Locate the cell with the specified text and output its (x, y) center coordinate. 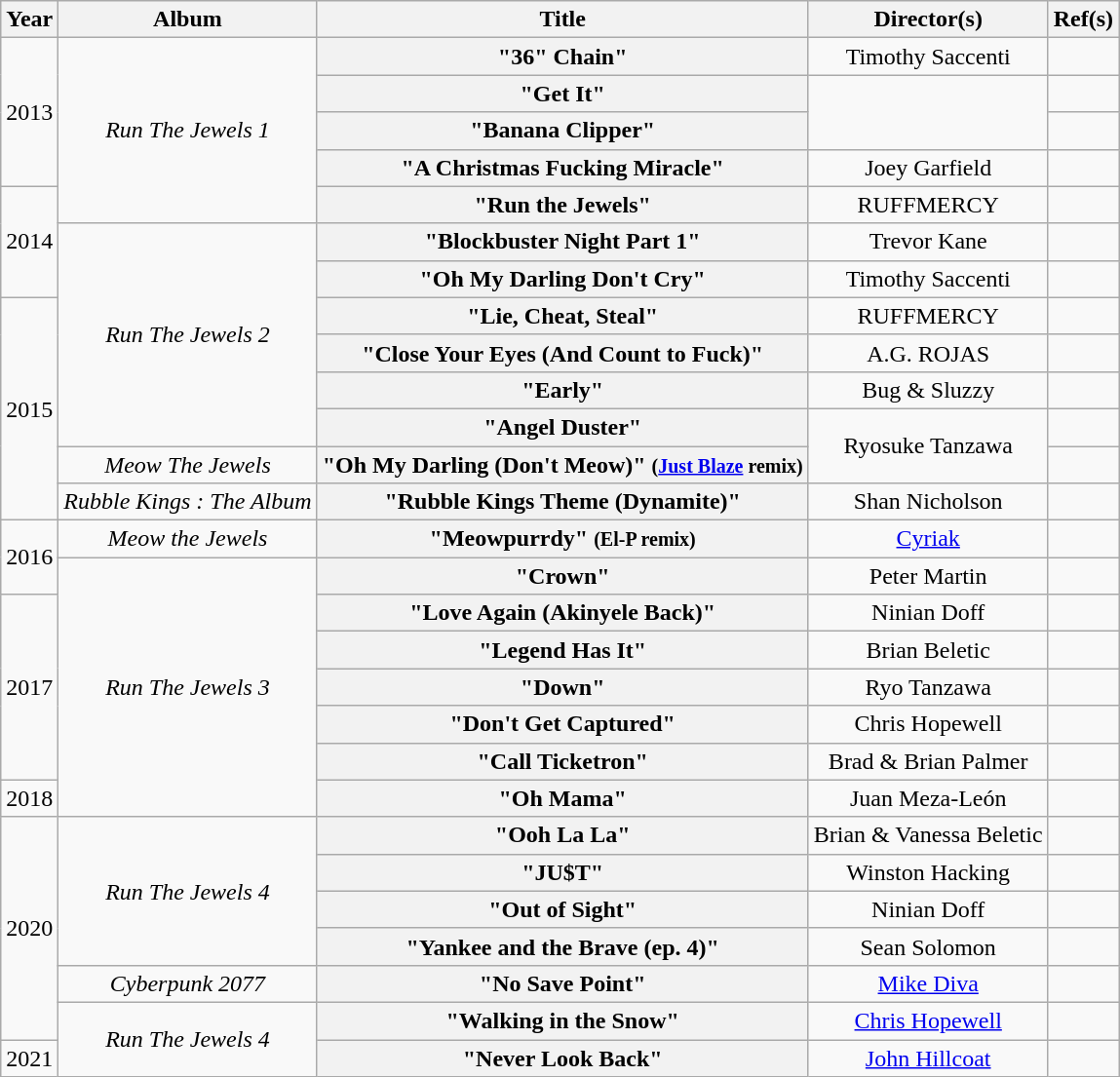
Run The Jewels 2 (187, 334)
A.G. ROJAS (928, 353)
"Rubble Kings Theme (Dynamite)" (562, 502)
"Banana Clipper" (562, 131)
Title (562, 19)
Year (29, 19)
Ryosuke Tanzawa (928, 445)
2018 (29, 798)
"Close Your Eyes (And Count to Fuck)" (562, 353)
Rubble Kings : The Album (187, 502)
Trevor Kane (928, 242)
"Never Look Back" (562, 1058)
"Ooh La La" (562, 835)
"Early" (562, 390)
Brian Beletic (928, 650)
Joey Garfield (928, 168)
Album (187, 19)
Brad & Brian Palmer (928, 761)
"Meowpurrdy" (El-P remix) (562, 539)
"Yankee and the Brave (ep. 4)" (562, 946)
Peter Martin (928, 576)
"Run the Jewels" (562, 205)
John Hillcoat (928, 1058)
Sean Solomon (928, 946)
"Lie, Cheat, Steal" (562, 316)
Cyriak (928, 539)
"Down" (562, 687)
"Love Again (Akinyele Back)" (562, 613)
Juan Meza-León (928, 798)
Mike Diva (928, 983)
2015 (29, 408)
"Blockbuster Night Part 1" (562, 242)
Director(s) (928, 19)
"Crown" (562, 576)
2016 (29, 558)
"Oh Mama" (562, 798)
Meow The Jewels (187, 465)
"Oh My Darling Don't Cry" (562, 279)
"A Christmas Fucking Miracle" (562, 168)
Bug & Sluzzy (928, 390)
Ryo Tanzawa (928, 687)
"Out of Sight" (562, 909)
"Legend Has It" (562, 650)
2013 (29, 112)
"Don't Get Captured" (562, 724)
2021 (29, 1058)
Ref(s) (1083, 19)
"Call Ticketron" (562, 761)
Shan Nicholson (928, 502)
"JU$T" (562, 872)
"36" Chain" (562, 57)
Winston Hacking (928, 872)
Cyberpunk 2077 (187, 983)
"Walking in the Snow" (562, 1020)
Brian & Vanessa Beletic (928, 835)
Meow the Jewels (187, 539)
"No Save Point" (562, 983)
2014 (29, 242)
Run The Jewels 3 (187, 687)
"Oh My Darling (Don't Meow)" (Just Blaze remix) (562, 465)
2017 (29, 687)
"Angel Duster" (562, 427)
"Get It" (562, 94)
Run The Jewels 1 (187, 131)
2020 (29, 928)
